Return [X, Y] of the center of cell containing provided text 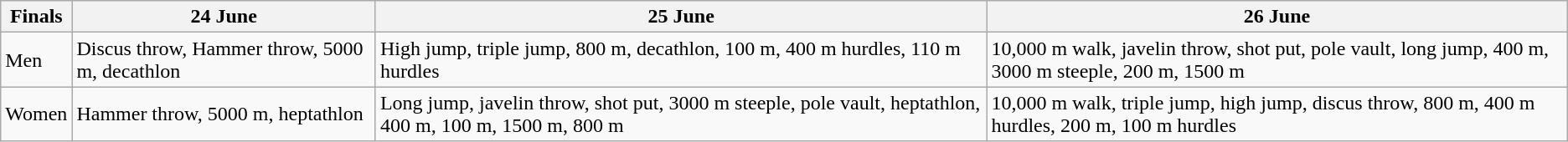
25 June [680, 17]
10,000 m walk, javelin throw, shot put, pole vault, long jump, 400 m, 3000 m steeple, 200 m, 1500 m [1277, 60]
Long jump, javelin throw, shot put, 3000 m steeple, pole vault, heptathlon, 400 m, 100 m, 1500 m, 800 m [680, 114]
26 June [1277, 17]
Finals [37, 17]
Hammer throw, 5000 m, heptathlon [224, 114]
Women [37, 114]
Discus throw, Hammer throw, 5000 m, decathlon [224, 60]
24 June [224, 17]
High jump, triple jump, 800 m, decathlon, 100 m, 400 m hurdles, 110 m hurdles [680, 60]
Men [37, 60]
10,000 m walk, triple jump, high jump, discus throw, 800 m, 400 m hurdles, 200 m, 100 m hurdles [1277, 114]
